Provide the [X, Y] coordinate of the cell's center where the given text is located.  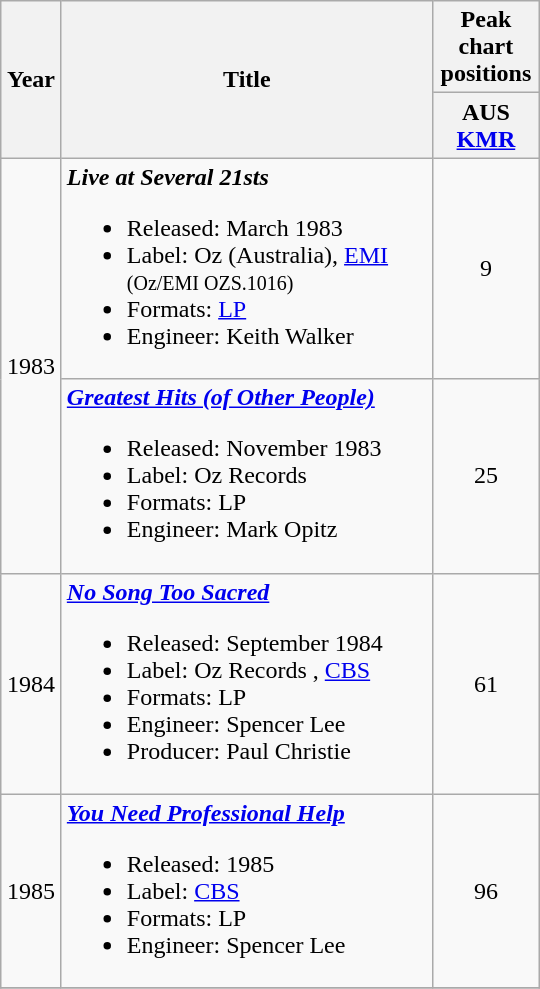
You Need Professional HelpReleased: 1985Label: CBS Formats: LPEngineer: Spencer Lee [246, 891]
AUSKMR [486, 126]
96 [486, 891]
Greatest Hits (of Other People)Released: November 1983Label: Oz Records Formats: LPEngineer: Mark Opitz [246, 476]
61 [486, 684]
Title [246, 80]
9 [486, 268]
Live at Several 21stsReleased: March 1983Label: Oz (Australia), EMI (Oz/EMI OZS.1016)Formats: LPEngineer: Keith Walker [246, 268]
Peak chart positions [486, 47]
1984 [32, 684]
No Song Too SacredReleased: September 1984Label: Oz Records , CBSFormats: LPEngineer: Spencer LeeProducer: Paul Christie [246, 684]
Year [32, 80]
1983 [32, 366]
1985 [32, 891]
25 [486, 476]
